Search for the cell housing the specified text and yield its [X, Y] center coordinate. 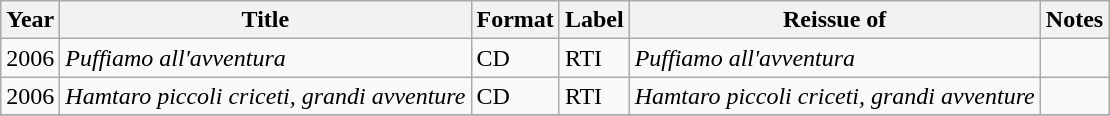
Reissue of [834, 20]
Notes [1074, 20]
Year [30, 20]
Label [594, 20]
Title [266, 20]
Format [515, 20]
